Scan for the cell matching the given text and deliver its [X, Y] coordinate at center. 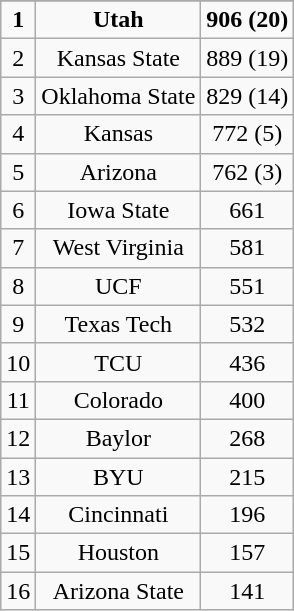
889 (19) [248, 58]
268 [248, 438]
7 [18, 248]
Oklahoma State [118, 96]
Baylor [118, 438]
Houston [118, 553]
2 [18, 58]
11 [18, 400]
Arizona [118, 172]
532 [248, 324]
5 [18, 172]
9 [18, 324]
906 (20) [248, 20]
581 [248, 248]
15 [18, 553]
Texas Tech [118, 324]
10 [18, 362]
196 [248, 515]
12 [18, 438]
829 (14) [248, 96]
1 [18, 20]
West Virginia [118, 248]
Iowa State [118, 210]
Utah [118, 20]
Colorado [118, 400]
Arizona State [118, 591]
400 [248, 400]
141 [248, 591]
16 [18, 591]
TCU [118, 362]
Kansas [118, 134]
4 [18, 134]
157 [248, 553]
772 (5) [248, 134]
Kansas State [118, 58]
3 [18, 96]
13 [18, 477]
551 [248, 286]
436 [248, 362]
8 [18, 286]
BYU [118, 477]
UCF [118, 286]
762 (3) [248, 172]
14 [18, 515]
Cincinnati [118, 515]
661 [248, 210]
6 [18, 210]
215 [248, 477]
